For the text-containing cell, return its midpoint in [X, Y] coordinate format. 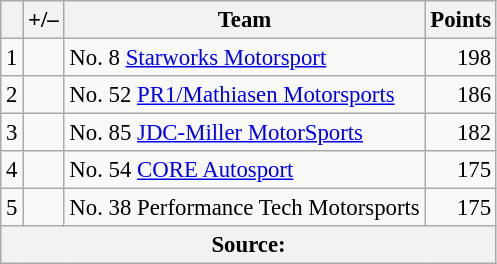
No. 52 PR1/Mathiasen Motorsports [244, 95]
No. 38 Performance Tech Motorsports [244, 208]
4 [12, 170]
2 [12, 95]
No. 8 Starworks Motorsport [244, 58]
Team [244, 20]
+/– [44, 20]
182 [460, 133]
Source: [249, 245]
No. 54 CORE Autosport [244, 170]
No. 85 JDC-Miller MotorSports [244, 133]
186 [460, 95]
198 [460, 58]
5 [12, 208]
1 [12, 58]
Points [460, 20]
3 [12, 133]
